Locate the cell with the specified text and output its [x, y] center coordinate. 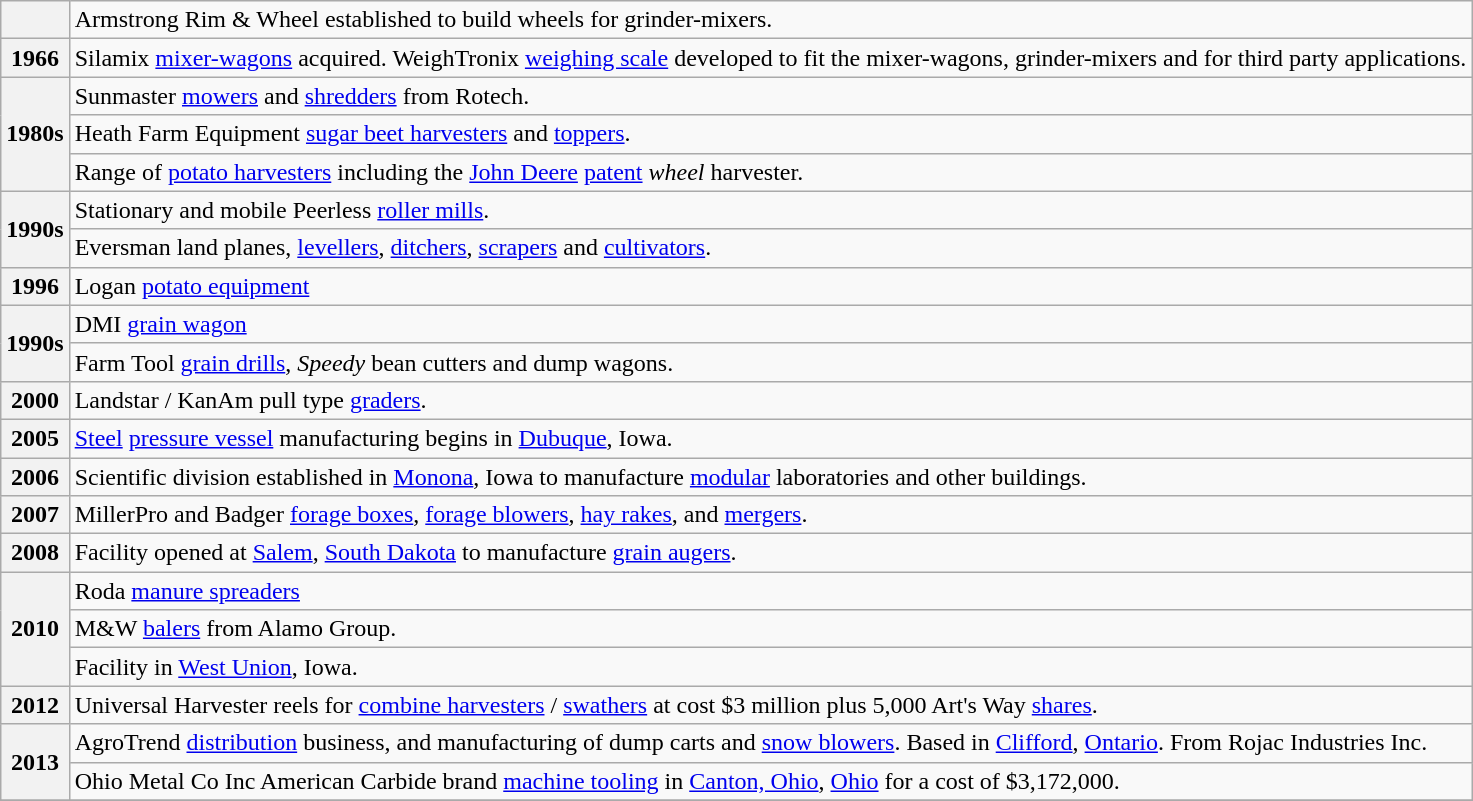
Universal Harvester reels for combine harvesters / swathers at cost $3 million plus 5,000 Art's Way shares. [770, 705]
Farm Tool grain drills, Speedy bean cutters and dump wagons. [770, 362]
Logan potato equipment [770, 286]
Facility opened at Salem, South Dakota to manufacture grain augers. [770, 553]
Steel pressure vessel manufacturing begins in Dubuque, Iowa. [770, 438]
Sunmaster mowers and shredders from Rotech. [770, 96]
2008 [35, 553]
2000 [35, 400]
DMI grain wagon [770, 324]
2005 [35, 438]
1980s [35, 134]
Silamix mixer-wagons acquired. WeighTronix weighing scale developed to fit the mixer-wagons, grinder-mixers and for third party applications. [770, 58]
M&W balers from Alamo Group. [770, 629]
2007 [35, 515]
2010 [35, 629]
Heath Farm Equipment sugar beet harvesters and toppers. [770, 134]
Facility in West Union, Iowa. [770, 667]
Stationary and mobile Peerless roller mills. [770, 210]
Scientific division established in Monona, Iowa to manufacture modular laboratories and other buildings. [770, 477]
Armstrong Rim & Wheel established to build wheels for grinder-mixers. [770, 20]
Eversman land planes, levellers, ditchers, scrapers and cultivators. [770, 248]
2013 [35, 762]
1966 [35, 58]
Ohio Metal Co Inc American Carbide brand machine tooling in Canton, Ohio, Ohio for a cost of $3,172,000. [770, 781]
Roda manure spreaders [770, 591]
Landstar / KanAm pull type graders. [770, 400]
MillerPro and Badger forage boxes, forage blowers, hay rakes, and mergers. [770, 515]
2006 [35, 477]
2012 [35, 705]
AgroTrend distribution business, and manufacturing of dump carts and snow blowers. Based in Clifford, Ontario. From Rojac Industries Inc. [770, 743]
1996 [35, 286]
Range of potato harvesters including the John Deere patent wheel harvester. [770, 172]
